From the cell containing the given text, extract its center point as (X, Y) coordinate. 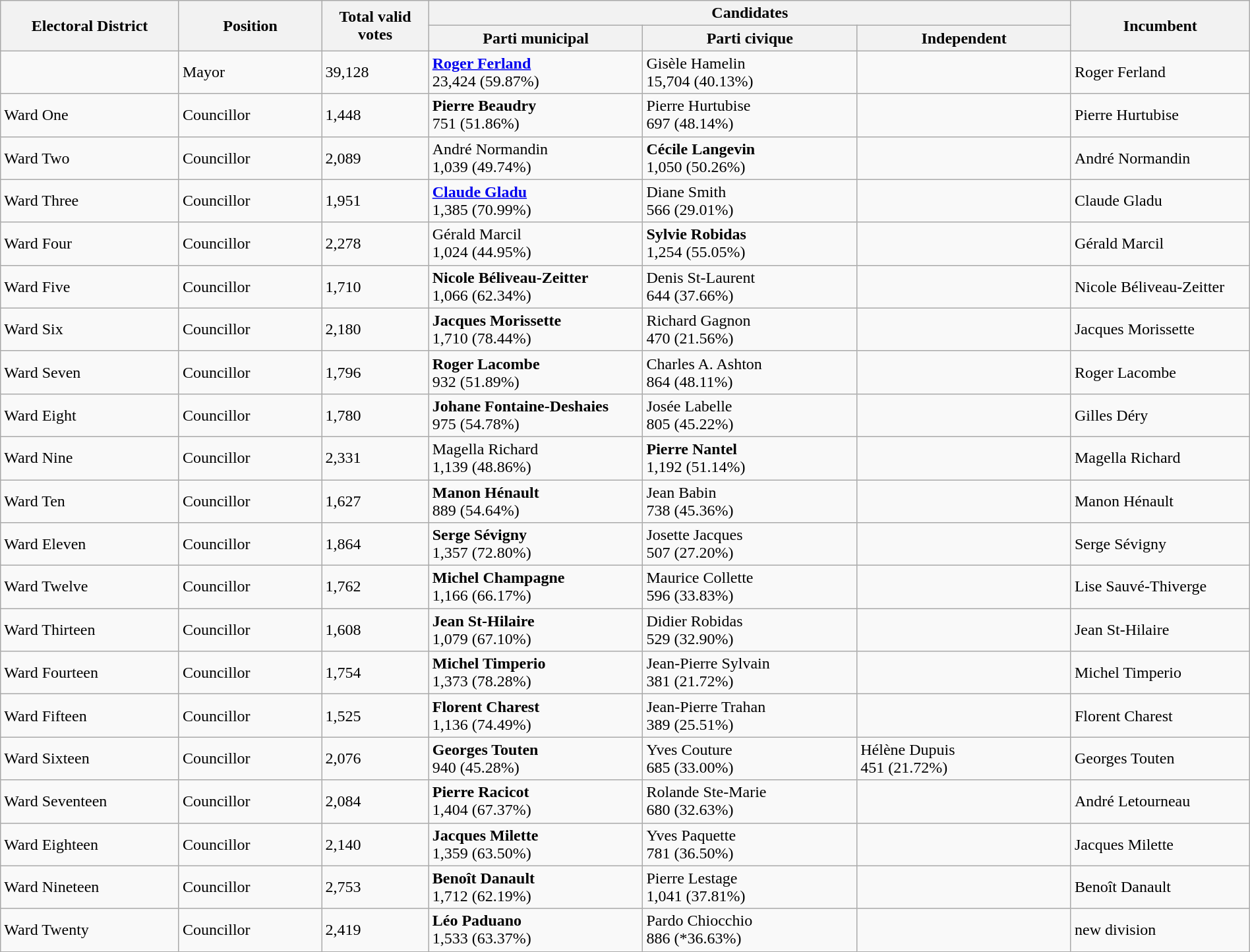
Jacques Milette (1160, 844)
1,525 (375, 716)
Sylvie Robidas1,254 (55.05%) (750, 244)
Gilles Déry (1160, 415)
Ward Five (90, 286)
1,762 (375, 587)
Nicole Béliveau-Zeitter1,066 (62.34%) (535, 286)
2,140 (375, 844)
Magella Richard (1160, 458)
Lise Sauvé-Thiverge (1160, 587)
Claude Gladu (1160, 200)
Parti municipal (535, 38)
1,864 (375, 545)
Roger Ferland (1160, 73)
Independent (964, 38)
1,448 (375, 115)
Ward Two (90, 158)
Jacques Morissette1,710 (78.44%) (535, 330)
1,780 (375, 415)
Jean Babin738 (45.36%) (750, 501)
Rolande Ste-Marie680 (32.63%) (750, 802)
Ward Three (90, 200)
Manon Hénault889 (54.64%) (535, 501)
Ward Nine (90, 458)
Electoral District (90, 26)
Benoît Danault (1160, 887)
Ward One (90, 115)
2,089 (375, 158)
Gérald Marcil (1160, 244)
Magella Richard1,139 (48.86%) (535, 458)
Cécile Langevin1,050 (50.26%) (750, 158)
Ward Four (90, 244)
Jean St-Hilaire1,079 (67.10%) (535, 630)
Pardo Chiocchio886 (*36.63%) (750, 930)
Maurice Collette596 (33.83%) (750, 587)
André Letourneau (1160, 802)
1,608 (375, 630)
Pierre Racicot1,404 (67.37%) (535, 802)
Mayor (250, 73)
Charles A. Ashton864 (48.11%) (750, 372)
Pierre Hurtubise697 (48.14%) (750, 115)
Jean-Pierre Sylvain381 (21.72%) (750, 672)
Denis St-Laurent644 (37.66%) (750, 286)
Benoît Danault1,712 (62.19%) (535, 887)
Gisèle Hamelin15,704 (40.13%) (750, 73)
Ward Ten (90, 501)
2,084 (375, 802)
Roger Ferland23,424 (59.87%) (535, 73)
Nicole Béliveau-Zeitter (1160, 286)
Yves Paquette781 (36.50%) (750, 844)
2,331 (375, 458)
1,627 (375, 501)
Florent Charest (1160, 716)
Roger Lacombe932 (51.89%) (535, 372)
Richard Gagnon470 (21.56%) (750, 330)
Jean St-Hilaire (1160, 630)
Hélène Dupuis451 (21.72%) (964, 758)
Ward Six (90, 330)
Ward Fifteen (90, 716)
Roger Lacombe (1160, 372)
Ward Fourteen (90, 672)
Ward Seven (90, 372)
Michel Timperio (1160, 672)
Ward Twenty (90, 930)
1,796 (375, 372)
Georges Touten940 (45.28%) (535, 758)
Ward Thirteen (90, 630)
Pierre Lestage1,041 (37.81%) (750, 887)
Pierre Nantel1,192 (51.14%) (750, 458)
Josée Labelle805 (45.22%) (750, 415)
39,128 (375, 73)
Serge Sévigny1,357 (72.80%) (535, 545)
2,180 (375, 330)
Josette Jacques507 (27.20%) (750, 545)
Jean-Pierre Trahan389 (25.51%) (750, 716)
Total valid votes (375, 26)
2,419 (375, 930)
2,278 (375, 244)
Ward Eighteen (90, 844)
Ward Seventeen (90, 802)
Ward Sixteen (90, 758)
2,753 (375, 887)
Jacques Morissette (1160, 330)
Michel Champagne1,166 (66.17%) (535, 587)
new division (1160, 930)
Ward Eight (90, 415)
1,951 (375, 200)
Ward Nineteen (90, 887)
Incumbent (1160, 26)
Didier Robidas529 (32.90%) (750, 630)
Georges Touten (1160, 758)
Gérald Marcil1,024 (44.95%) (535, 244)
Johane Fontaine-Deshaies975 (54.78%) (535, 415)
1,754 (375, 672)
1,710 (375, 286)
Pierre Beaudry751 (51.86%) (535, 115)
Ward Twelve (90, 587)
Diane Smith566 (29.01%) (750, 200)
André Normandin (1160, 158)
Serge Sévigny (1160, 545)
Léo Paduano1,533 (63.37%) (535, 930)
Parti civique (750, 38)
Position (250, 26)
Ward Eleven (90, 545)
Jacques Milette1,359 (63.50%) (535, 844)
Manon Hénault (1160, 501)
Pierre Hurtubise (1160, 115)
Yves Couture685 (33.00%) (750, 758)
Claude Gladu1,385 (70.99%) (535, 200)
André Normandin1,039 (49.74%) (535, 158)
Florent Charest1,136 (74.49%) (535, 716)
Michel Timperio1,373 (78.28%) (535, 672)
2,076 (375, 758)
Candidates (750, 13)
